Detect which cell encompasses the target text, then output its (x, y) center coordinate. 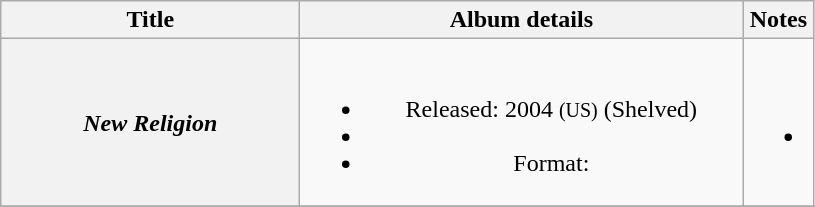
New Religion (150, 122)
Notes (778, 20)
Title (150, 20)
Released: 2004 (US) (Shelved)Format: (522, 122)
Album details (522, 20)
